Provide the [x, y] coordinate of the cell's center where the given text is located.  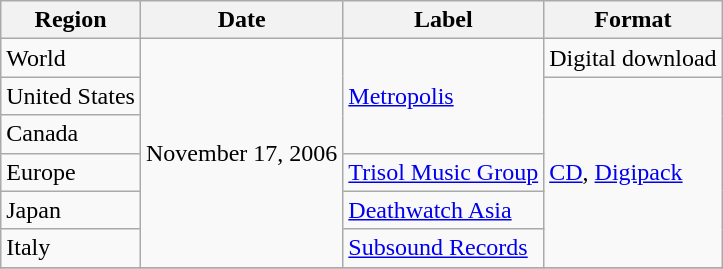
Europe [71, 172]
Metropolis [444, 96]
Digital download [633, 58]
Japan [71, 210]
November 17, 2006 [241, 153]
Date [241, 20]
Subsound Records [444, 248]
Trisol Music Group [444, 172]
United States [71, 96]
Italy [71, 248]
Canada [71, 134]
Format [633, 20]
World [71, 58]
CD, Digipack [633, 172]
Deathwatch Asia [444, 210]
Region [71, 20]
Label [444, 20]
